Detect which cell encompasses the target text, then output its [X, Y] center coordinate. 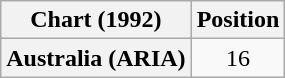
16 [238, 58]
Australia (ARIA) [96, 58]
Position [238, 20]
Chart (1992) [96, 20]
